Identify which cell holds the provided text, then report its (X, Y) central coordinate. 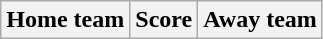
Home team (66, 20)
Away team (260, 20)
Score (164, 20)
